Locate the cell with the specified text and output its (X, Y) center coordinate. 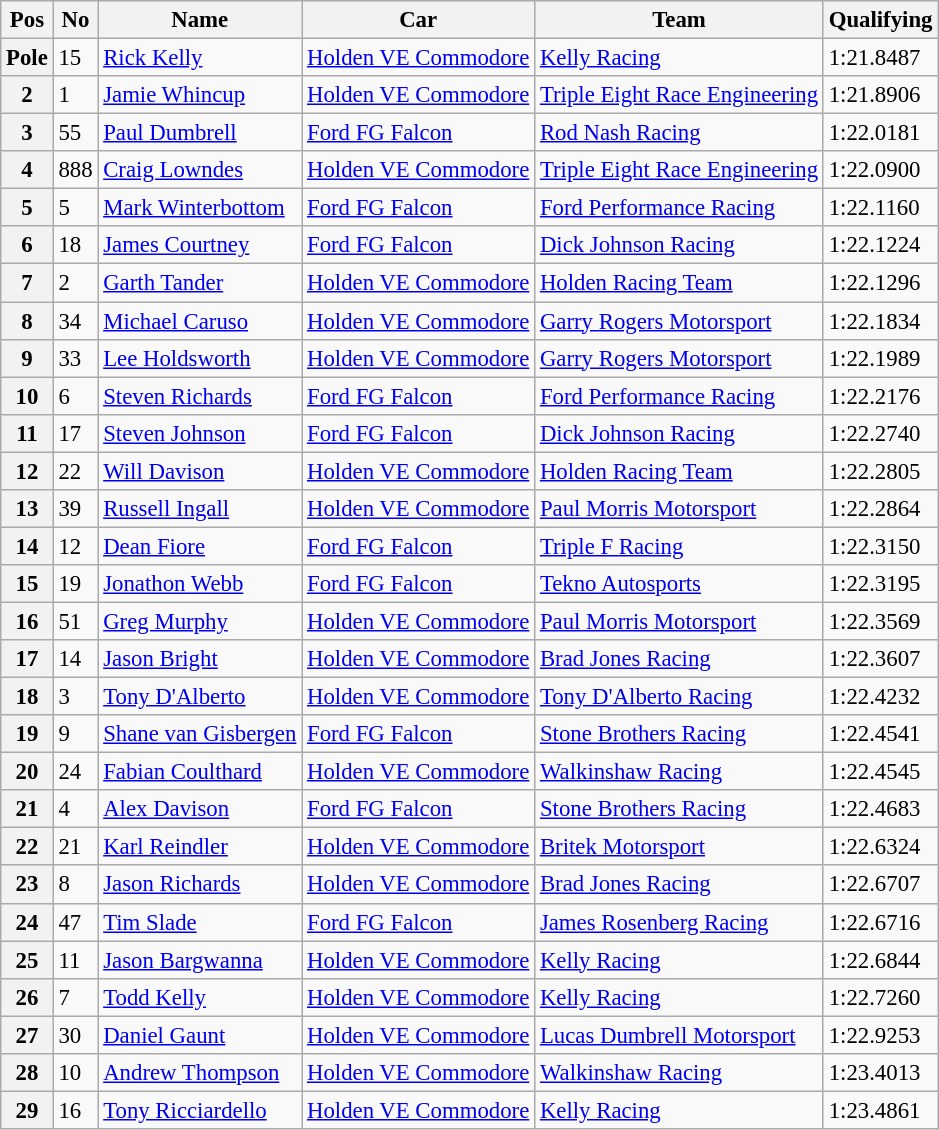
1:22.0900 (880, 170)
Will Davison (200, 471)
Tekno Autosports (680, 584)
26 (27, 997)
Jason Richards (200, 885)
Britek Motorsport (680, 847)
Tony D'Alberto Racing (680, 697)
Jason Bargwanna (200, 960)
25 (27, 960)
Fabian Coulthard (200, 772)
47 (76, 922)
1:21.8906 (880, 95)
39 (76, 509)
1:22.1224 (880, 245)
1:22.4232 (880, 697)
20 (27, 772)
Mark Winterbottom (200, 208)
Russell Ingall (200, 509)
1:22.6716 (880, 922)
1 (76, 95)
1:22.1834 (880, 321)
Karl Reindler (200, 847)
1:21.8487 (880, 58)
30 (76, 1035)
Paul Dumbrell (200, 133)
Shane van Gisbergen (200, 734)
Tony Ricciardello (200, 1110)
1:22.9253 (880, 1035)
Todd Kelly (200, 997)
James Rosenberg Racing (680, 922)
1:22.1296 (880, 283)
34 (76, 321)
Car (418, 20)
Lucas Dumbrell Motorsport (680, 1035)
Jonathon Webb (200, 584)
13 (27, 509)
1:22.1989 (880, 358)
33 (76, 358)
1:22.3569 (880, 621)
No (76, 20)
51 (76, 621)
888 (76, 170)
1:22.6324 (880, 847)
Alex Davison (200, 809)
Steven Johnson (200, 433)
1:22.7260 (880, 997)
1:22.4683 (880, 809)
Dean Fiore (200, 546)
Rick Kelly (200, 58)
28 (27, 1073)
Tim Slade (200, 922)
Jamie Whincup (200, 95)
29 (27, 1110)
Tony D'Alberto (200, 697)
1:22.2805 (880, 471)
1:23.4861 (880, 1110)
27 (27, 1035)
Steven Richards (200, 396)
Andrew Thompson (200, 1073)
Triple F Racing (680, 546)
Pos (27, 20)
Name (200, 20)
1:22.4545 (880, 772)
James Courtney (200, 245)
23 (27, 885)
Greg Murphy (200, 621)
Daniel Gaunt (200, 1035)
Jason Bright (200, 659)
1:23.4013 (880, 1073)
1:22.1160 (880, 208)
Qualifying (880, 20)
1:22.3195 (880, 584)
1:22.3607 (880, 659)
1:22.6707 (880, 885)
1:22.4541 (880, 734)
1:22.2864 (880, 509)
1:22.2740 (880, 433)
Michael Caruso (200, 321)
55 (76, 133)
1:22.0181 (880, 133)
Team (680, 20)
1:22.6844 (880, 960)
Lee Holdsworth (200, 358)
1:22.2176 (880, 396)
1:22.3150 (880, 546)
Pole (27, 58)
Craig Lowndes (200, 170)
Garth Tander (200, 283)
Rod Nash Racing (680, 133)
